Locate the cell with the specified text and output its (X, Y) center coordinate. 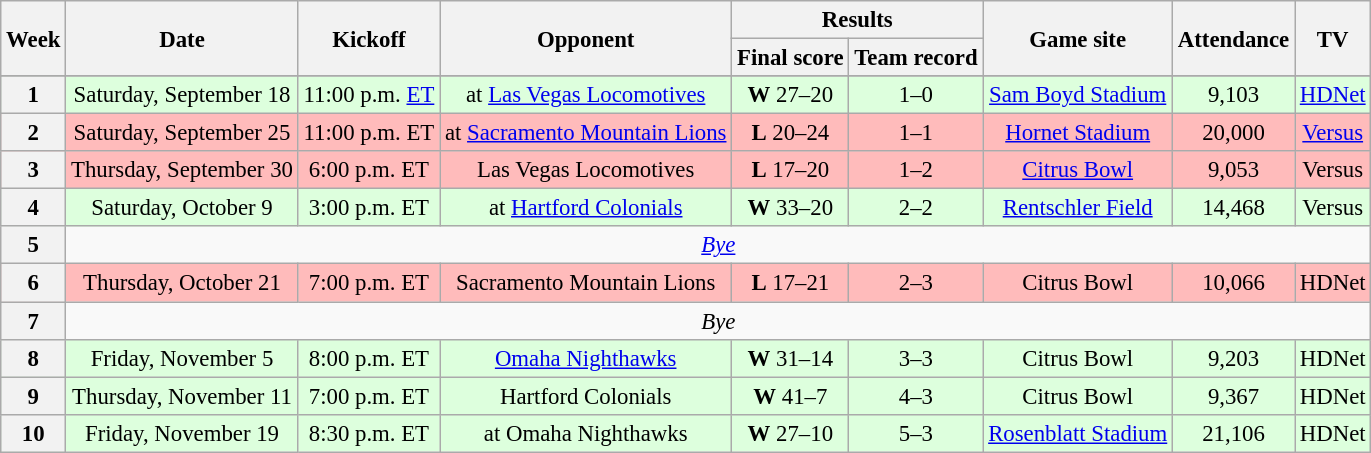
Friday, November 19 (182, 433)
8:30 p.m. ET (368, 433)
4 (34, 208)
W 41–7 (790, 396)
9,103 (1234, 95)
1 (34, 95)
Thursday, November 11 (182, 396)
3 (34, 170)
5–3 (916, 433)
Thursday, September 30 (182, 170)
9,203 (1234, 358)
8 (34, 358)
8:00 p.m. ET (368, 358)
Thursday, October 21 (182, 283)
9,367 (1234, 396)
1–0 (916, 95)
Final score (790, 58)
Hartford Colonials (586, 396)
Game site (1078, 38)
W 27–20 (790, 95)
L 17–20 (790, 170)
L 20–24 (790, 133)
Omaha Nighthawks (586, 358)
14,468 (1234, 208)
10,066 (1234, 283)
at Sacramento Mountain Lions (586, 133)
4–3 (916, 396)
1–1 (916, 133)
Hornet Stadium (1078, 133)
7 (34, 321)
6:00 p.m. ET (368, 170)
at Omaha Nighthawks (586, 433)
2–3 (916, 283)
Team record (916, 58)
3–3 (916, 358)
Kickoff (368, 38)
W 33–20 (790, 208)
Saturday, September 18 (182, 95)
Friday, November 5 (182, 358)
Las Vegas Locomotives (586, 170)
Saturday, September 25 (182, 133)
6 (34, 283)
Saturday, October 9 (182, 208)
TV (1332, 38)
Results (858, 20)
9,053 (1234, 170)
Opponent (586, 38)
10 (34, 433)
5 (34, 245)
2–2 (916, 208)
20,000 (1234, 133)
Week (34, 38)
at Las Vegas Locomotives (586, 95)
1–2 (916, 170)
2 (34, 133)
Rentschler Field (1078, 208)
at Hartford Colonials (586, 208)
Sam Boyd Stadium (1078, 95)
L 17–21 (790, 283)
Rosenblatt Stadium (1078, 433)
9 (34, 396)
Sacramento Mountain Lions (586, 283)
3:00 p.m. ET (368, 208)
W 31–14 (790, 358)
21,106 (1234, 433)
Date (182, 38)
Attendance (1234, 38)
W 27–10 (790, 433)
